Scan for the cell matching the given text and deliver its [x, y] coordinate at center. 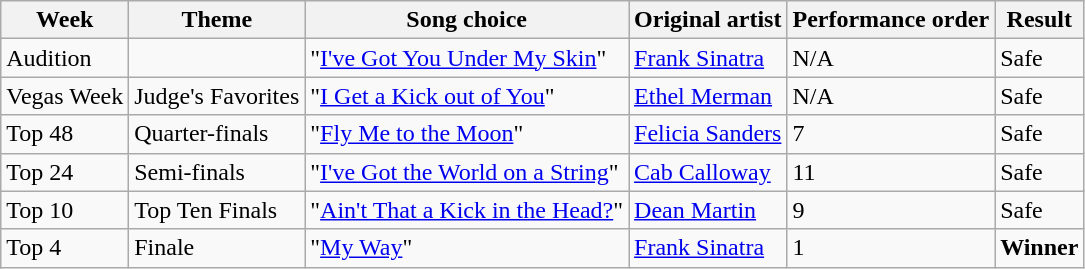
Semi-finals [217, 172]
Top Ten Finals [217, 210]
Cab Calloway [708, 172]
11 [891, 172]
Finale [217, 248]
Result [1040, 20]
Quarter-finals [217, 134]
Top 10 [65, 210]
Dean Martin [708, 210]
Top 4 [65, 248]
1 [891, 248]
Judge's Favorites [217, 96]
Theme [217, 20]
"Fly Me to the Moon" [467, 134]
7 [891, 134]
Vegas Week [65, 96]
Audition [65, 58]
Week [65, 20]
"I've Got the World on a String" [467, 172]
"Ain't That a Kick in the Head?" [467, 210]
Song choice [467, 20]
"My Way" [467, 248]
Top 24 [65, 172]
Felicia Sanders [708, 134]
"I Get a Kick out of You" [467, 96]
Winner [1040, 248]
Original artist [708, 20]
"I've Got You Under My Skin" [467, 58]
Top 48 [65, 134]
Performance order [891, 20]
Ethel Merman [708, 96]
9 [891, 210]
